Pinpoint the cell where the given text exists, returning its (x, y) midpoint coordinate. 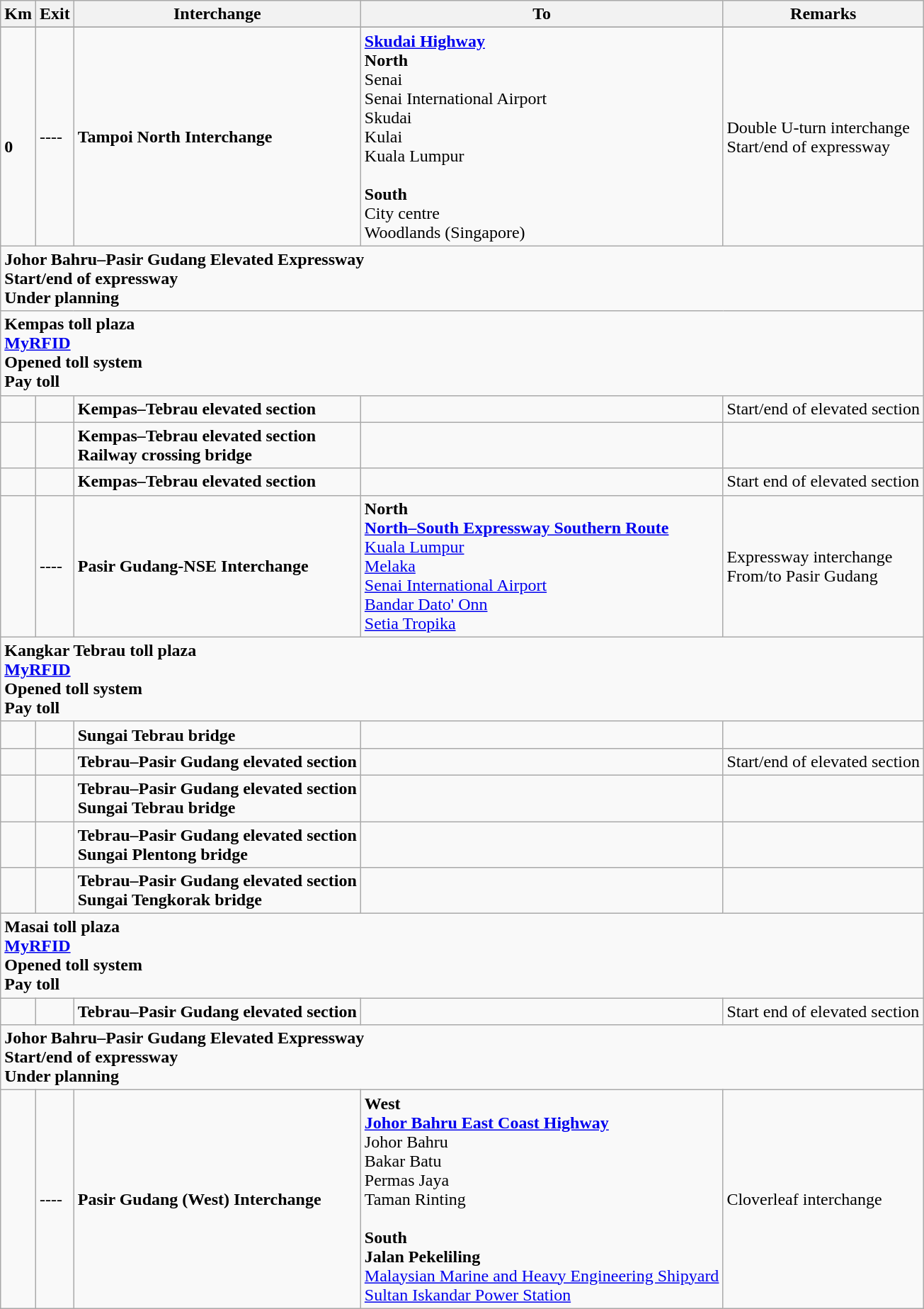
Kempas toll plaza MyRFID Opened toll systemPay toll (462, 353)
Tebrau–Pasir Gudang elevated sectionSungai Tengkorak bridge (217, 891)
Kempas–Tebrau elevated sectionRailway crossing bridge (217, 445)
Double U-turn interchangeStart/end of expressway (823, 137)
Cloverleaf interchange (823, 1199)
To (542, 14)
Skudai HighwayNorth Senai Senai International Airport Skudai Kulai Kuala LumpurSouth City centre Woodlands (Singapore) (542, 137)
Pasir Gudang-NSE Interchange (217, 566)
Pasir Gudang (West) Interchange (217, 1199)
Masai toll plaza MyRFID Opened toll systemPay toll (462, 956)
Interchange (217, 14)
0 (18, 137)
Sungai Tebrau bridge (217, 735)
Remarks (823, 14)
Km (18, 14)
Tampoi North Interchange (217, 137)
Tebrau–Pasir Gudang elevated sectionSungai Plentong bridge (217, 844)
North North–South Expressway Southern RouteKuala LumpurMelakaSenai International Airport Bandar Dato' OnnSetia Tropika (542, 566)
Exit (55, 14)
Expressway interchangeFrom/to Pasir Gudang (823, 566)
Tebrau–Pasir Gudang elevated sectionSungai Tebrau bridge (217, 798)
Kangkar Tebrau toll plaza MyRFID Opened toll systemPay toll (462, 679)
